For the text-containing cell, return its midpoint in [X, Y] coordinate format. 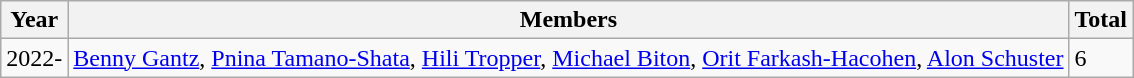
Total [1101, 20]
2022- [34, 58]
Benny Gantz, Pnina Tamano-Shata, Hili Tropper, Michael Biton, Orit Farkash-Hacohen, Alon Schuster [568, 58]
Year [34, 20]
6 [1101, 58]
Members [568, 20]
